Pinpoint the cell where the given text exists, returning its (X, Y) midpoint coordinate. 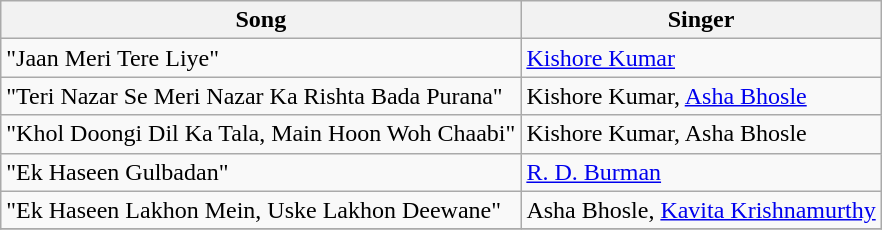
Kishore Kumar (701, 58)
Singer (701, 20)
"Ek Haseen Lakhon Mein, Uske Lakhon Deewane" (261, 210)
"Jaan Meri Tere Liye" (261, 58)
"Khol Doongi Dil Ka Tala, Main Hoon Woh Chaabi" (261, 134)
"Teri Nazar Se Meri Nazar Ka Rishta Bada Purana" (261, 96)
"Ek Haseen Gulbadan" (261, 172)
Asha Bhosle, Kavita Krishnamurthy (701, 210)
Song (261, 20)
R. D. Burman (701, 172)
